Return (x, y) of the center of cell containing provided text 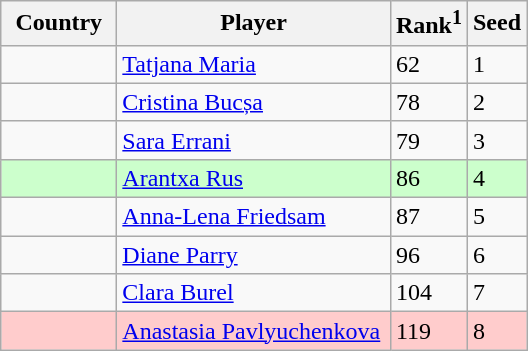
Anastasia Pavlyuchenkova (254, 331)
Clara Burel (254, 293)
8 (496, 331)
62 (428, 64)
Player (254, 24)
79 (428, 140)
Diane Parry (254, 255)
119 (428, 331)
4 (496, 178)
Rank1 (428, 24)
7 (496, 293)
5 (496, 217)
87 (428, 217)
104 (428, 293)
86 (428, 178)
Arantxa Rus (254, 178)
Country (59, 24)
Tatjana Maria (254, 64)
1 (496, 64)
Cristina Bucșa (254, 102)
Seed (496, 24)
3 (496, 140)
78 (428, 102)
6 (496, 255)
Anna-Lena Friedsam (254, 217)
Sara Errani (254, 140)
2 (496, 102)
96 (428, 255)
